Return the (x, y) coordinate for the center point of the cell that contains the specified text.  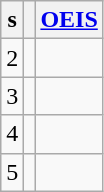
5 (12, 172)
OEIS (69, 20)
s (12, 20)
2 (12, 58)
3 (12, 96)
4 (12, 134)
